Capture the cell that displays the provided text and extract its (x, y) central coordinate. 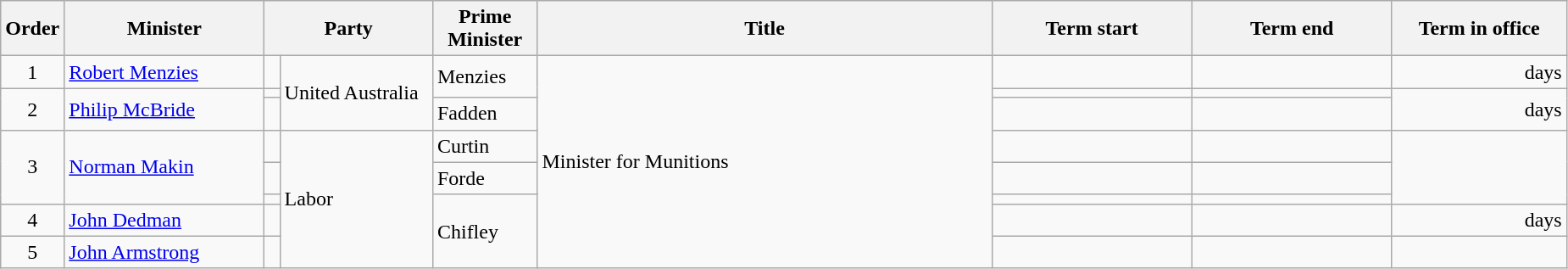
Fadden (485, 114)
4 (32, 220)
Order (32, 29)
Term in office (1479, 29)
Labor (356, 199)
Chifley (485, 231)
Robert Menzies (164, 72)
Minister for Munitions (765, 162)
United Australia (356, 93)
John Armstrong (164, 252)
Minister (164, 29)
Menzies (485, 76)
Term end (1292, 29)
Curtin (485, 146)
5 (32, 252)
2 (32, 109)
3 (32, 166)
1 (32, 72)
Title (765, 29)
Norman Makin (164, 166)
Prime Minister (485, 29)
Forde (485, 178)
John Dedman (164, 220)
Philip McBride (164, 109)
Party (349, 29)
Term start (1092, 29)
